From the cell containing the given text, extract its center point as [X, Y] coordinate. 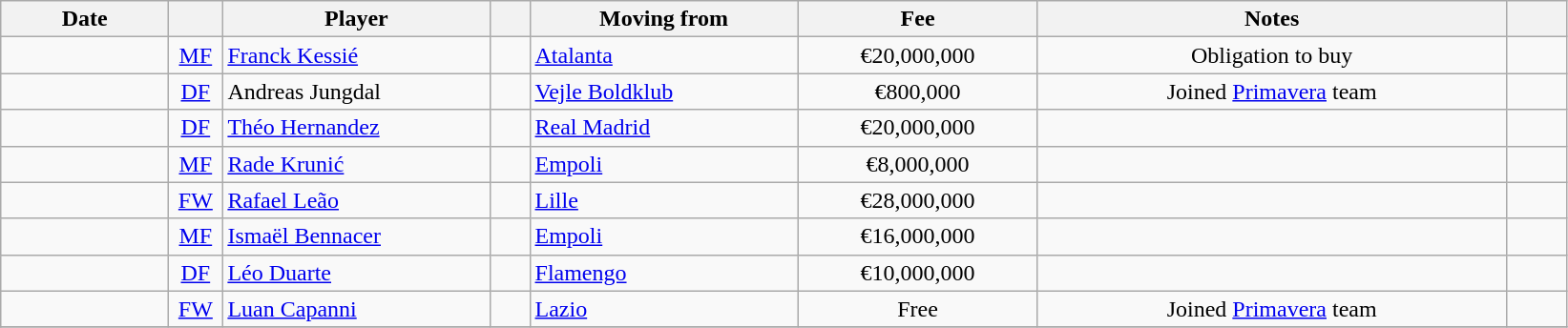
Moving from [664, 19]
Lille [664, 200]
Théo Hernandez [357, 128]
Rade Krunić [357, 164]
Andreas Jungdal [357, 92]
€16,000,000 [918, 236]
Notes [1271, 19]
Lazio [664, 309]
€28,000,000 [918, 200]
Ismaël Bennacer [357, 236]
Rafael Leão [357, 200]
Léo Duarte [357, 273]
Flamengo [664, 273]
Atalanta [664, 55]
Free [918, 309]
Obligation to buy [1271, 55]
€10,000,000 [918, 273]
€800,000 [918, 92]
Real Madrid [664, 128]
Date [85, 19]
Vejle Boldklub [664, 92]
Fee [918, 19]
Player [357, 19]
€8,000,000 [918, 164]
Luan Capanni [357, 309]
Franck Kessié [357, 55]
